Locate the cell with the specified text and output its [x, y] center coordinate. 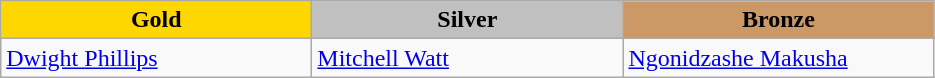
Mitchell Watt [468, 58]
Silver [468, 20]
Gold [156, 20]
Dwight Phillips [156, 58]
Ngonidzashe Makusha [778, 58]
Bronze [778, 20]
